Return (x, y) of the center of cell containing provided text 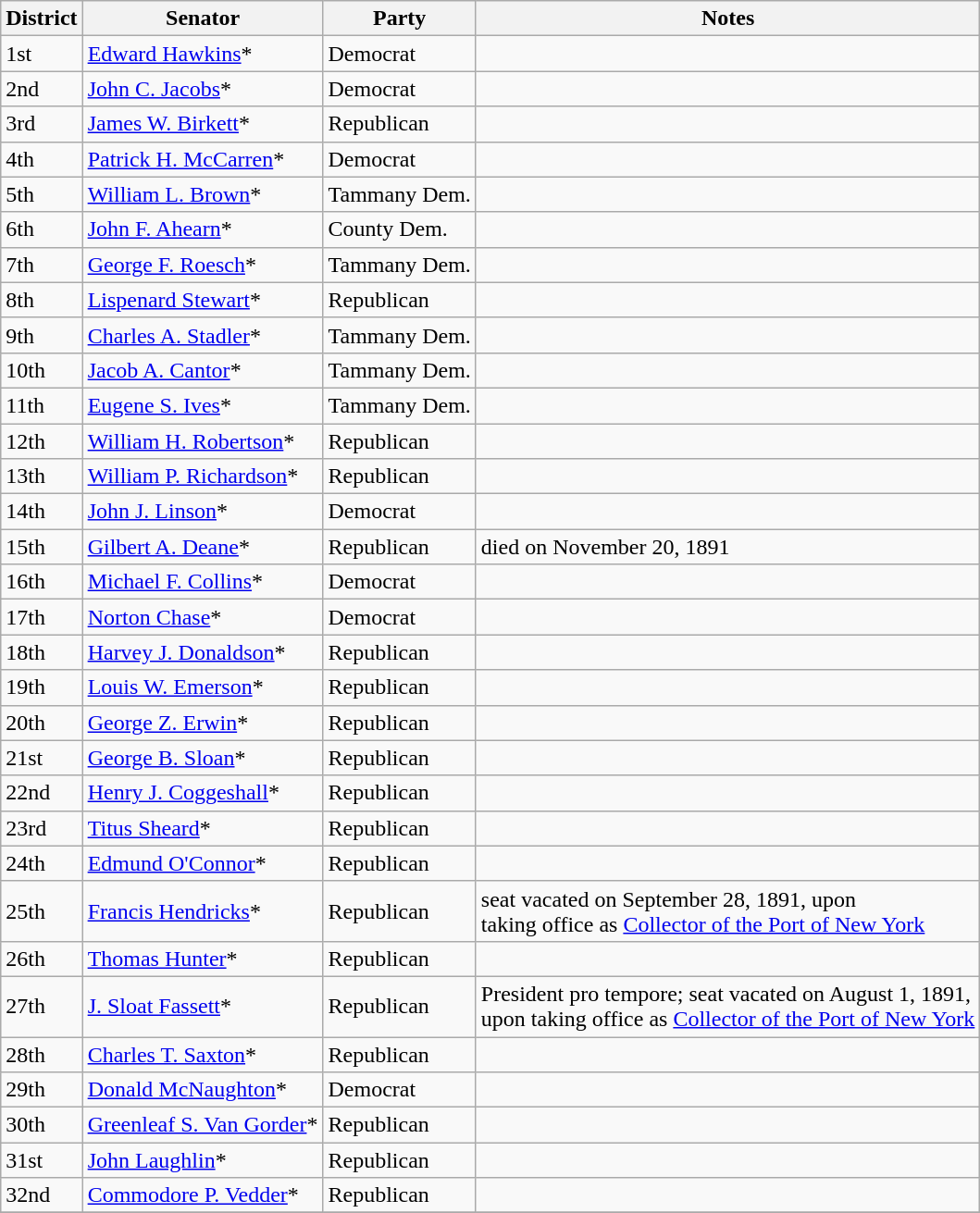
25th (42, 910)
24th (42, 863)
Francis Hendricks* (203, 910)
8th (42, 300)
Edward Hawkins* (203, 54)
District (42, 19)
11th (42, 405)
Henry J. Coggeshall* (203, 793)
Harvey J. Donaldson* (203, 652)
Charles A. Stadler* (203, 335)
Patrick H. McCarren* (203, 159)
George B. Sloan* (203, 758)
William L. Brown* (203, 194)
Eugene S. Ives* (203, 405)
County Dem. (400, 229)
Senator (203, 19)
President pro tempore; seat vacated on August 1, 1891, upon taking office as Collector of the Port of New York (727, 1007)
3rd (42, 124)
29th (42, 1090)
John F. Ahearn* (203, 229)
17th (42, 617)
Commodore P. Vedder* (203, 1195)
seat vacated on September 28, 1891, upon taking office as Collector of the Port of New York (727, 910)
15th (42, 547)
George Z. Erwin* (203, 723)
6th (42, 229)
Thomas Hunter* (203, 959)
Jacob A. Cantor* (203, 370)
Titus Sheard* (203, 828)
23rd (42, 828)
20th (42, 723)
2nd (42, 89)
Michael F. Collins* (203, 582)
John Laughlin* (203, 1160)
9th (42, 335)
John J. Linson* (203, 512)
22nd (42, 793)
George F. Roesch* (203, 265)
13th (42, 477)
7th (42, 265)
J. Sloat Fassett* (203, 1007)
28th (42, 1054)
Notes (727, 19)
Party (400, 19)
Edmund O'Connor* (203, 863)
12th (42, 441)
William H. Robertson* (203, 441)
Greenleaf S. Van Gorder* (203, 1125)
4th (42, 159)
James W. Birkett* (203, 124)
1st (42, 54)
27th (42, 1007)
William P. Richardson* (203, 477)
16th (42, 582)
30th (42, 1125)
21st (42, 758)
10th (42, 370)
26th (42, 959)
18th (42, 652)
Louis W. Emerson* (203, 687)
Lispenard Stewart* (203, 300)
19th (42, 687)
32nd (42, 1195)
Gilbert A. Deane* (203, 547)
died on November 20, 1891 (727, 547)
John C. Jacobs* (203, 89)
Donald McNaughton* (203, 1090)
Norton Chase* (203, 617)
Charles T. Saxton* (203, 1054)
5th (42, 194)
31st (42, 1160)
14th (42, 512)
